Identify which cell holds the provided text, then report its [X, Y] central coordinate. 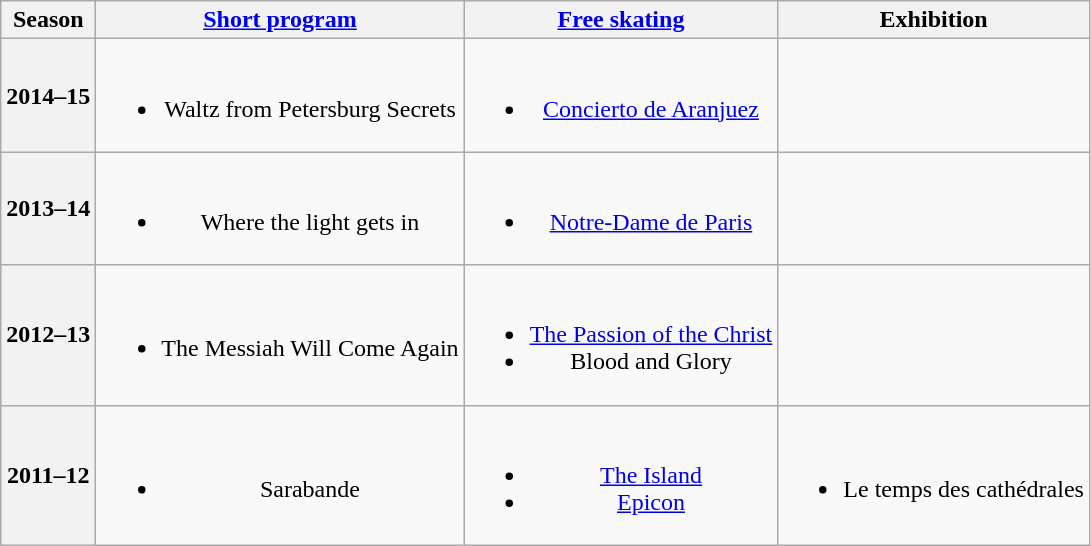
Season [48, 20]
2013–14 [48, 208]
Short program [280, 20]
Where the light gets in [280, 208]
2011–12 [48, 475]
2012–13 [48, 335]
Sarabande [280, 475]
The Passion of the Christ Blood and Glory [621, 335]
The Island Epicon [621, 475]
Waltz from Petersburg Secrets [280, 96]
Exhibition [934, 20]
Concierto de Aranjuez [621, 96]
The Messiah Will Come Again [280, 335]
2014–15 [48, 96]
Le temps des cathédrales [934, 475]
Free skating [621, 20]
Notre-Dame de Paris [621, 208]
